Return the (X, Y) coordinate for the center point of the cell that contains the specified text.  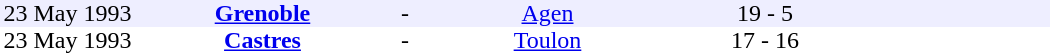
Castres (262, 40)
Grenoble (262, 14)
Agen (548, 14)
Toulon (548, 40)
19 - 5 (765, 14)
17 - 16 (765, 40)
